From the cell containing the given text, extract its center point as (x, y) coordinate. 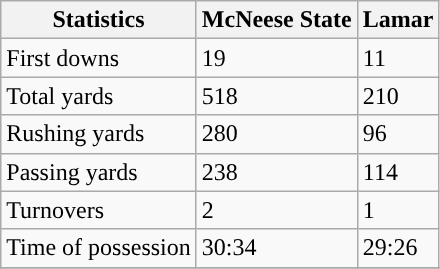
96 (398, 134)
Statistics (99, 20)
19 (276, 58)
2 (276, 210)
210 (398, 96)
First downs (99, 58)
280 (276, 134)
Total yards (99, 96)
11 (398, 58)
Rushing yards (99, 134)
29:26 (398, 248)
238 (276, 172)
Passing yards (99, 172)
McNeese State (276, 20)
114 (398, 172)
Time of possession (99, 248)
518 (276, 96)
Lamar (398, 20)
1 (398, 210)
Turnovers (99, 210)
30:34 (276, 248)
